For the text-containing cell, return its midpoint in [x, y] coordinate format. 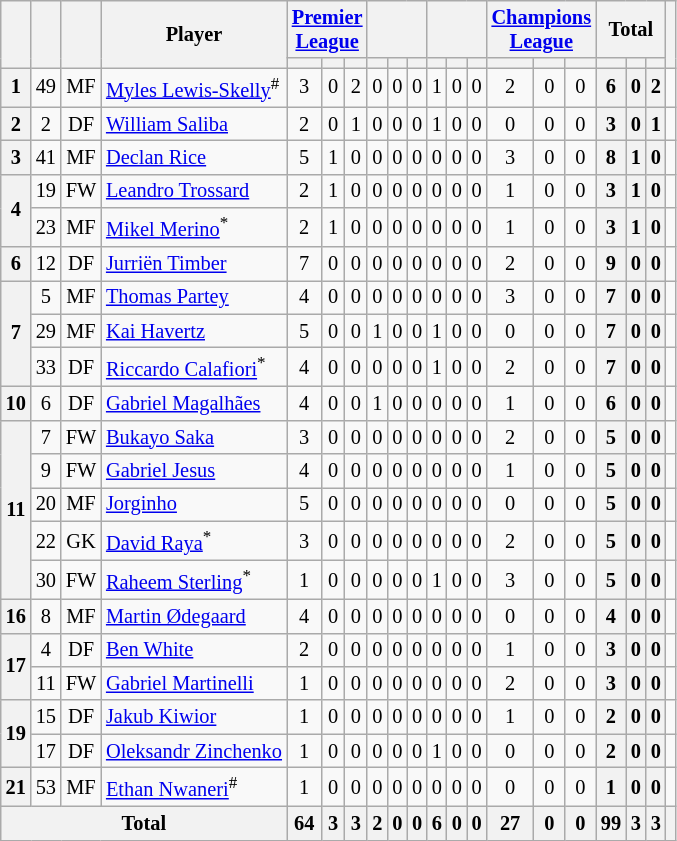
Myles Lewis-Skelly# [194, 88]
23 [46, 228]
Player [194, 34]
16 [16, 616]
20 [46, 504]
Oleksandr Zinchenko [194, 751]
21 [16, 786]
Jurriën Timber [194, 264]
Gabriel Martinelli [194, 683]
22 [46, 540]
30 [46, 580]
33 [46, 368]
Gabriel Jesus [194, 471]
53 [46, 786]
12 [46, 264]
64 [304, 823]
Declan Rice [194, 157]
ChampionsLeague [542, 29]
Ben White [194, 650]
99 [611, 823]
41 [46, 157]
27 [510, 823]
David Raya* [194, 540]
Ethan Nwaneri# [194, 786]
Gabriel Magalhães [194, 403]
Thomas Partey [194, 297]
29 [46, 331]
William Saliba [194, 124]
Martin Ødegaard [194, 616]
15 [46, 717]
Bukayo Saka [194, 437]
Kai Havertz [194, 331]
Mikel Merino* [194, 228]
Jorginho [194, 504]
GK [81, 540]
Riccardo Calafiori* [194, 368]
Leandro Trossard [194, 191]
10 [16, 403]
PremierLeague [328, 29]
Jakub Kiwior [194, 717]
49 [46, 88]
Raheem Sterling* [194, 580]
